Return the [x, y] coordinate for the center point of the cell that contains the specified text.  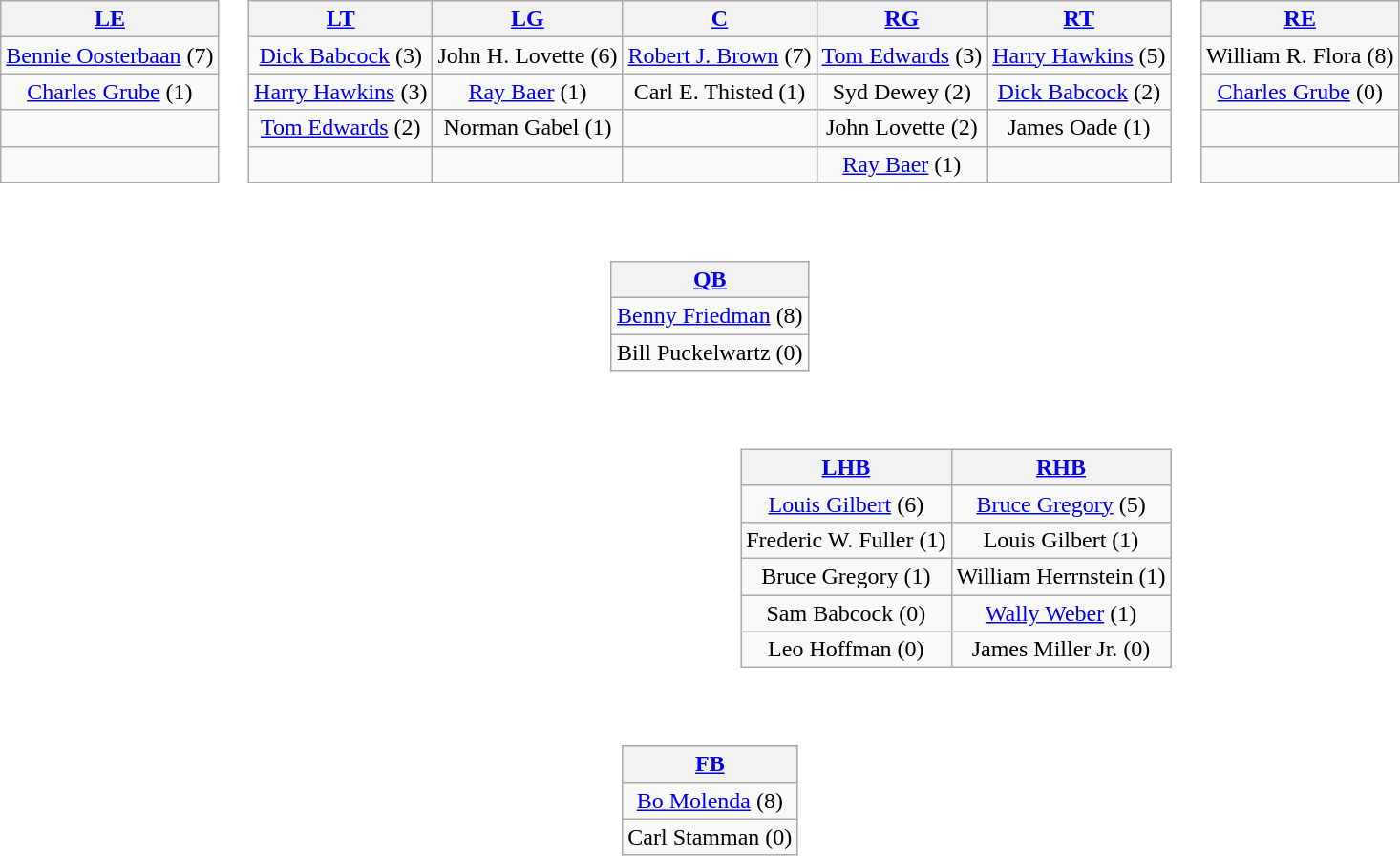
Bennie Oosterbaan (7) [110, 55]
RT [1079, 19]
Tom Edwards (3) [902, 55]
Benny Friedman (8) [710, 316]
Carl Stamman (0) [711, 837]
Dick Babcock (2) [1079, 92]
Bruce Gregory (1) [846, 576]
Louis Gilbert (1) [1061, 540]
Leo Hoffman (0) [846, 650]
Wally Weber (1) [1061, 612]
Harry Hawkins (5) [1079, 55]
William R. Flora (8) [1301, 55]
LT [341, 19]
Dick Babcock (3) [341, 55]
Carl E. Thisted (1) [720, 92]
RG [902, 19]
Norman Gabel (1) [527, 128]
John H. Lovette (6) [527, 55]
LG [527, 19]
William Herrnstein (1) [1061, 576]
C [720, 19]
Tom Edwards (2) [341, 128]
Bruce Gregory (5) [1061, 503]
LHB [846, 467]
RE [1301, 19]
Harry Hawkins (3) [341, 92]
James Oade (1) [1079, 128]
Charles Grube (0) [1301, 92]
Frederic W. Fuller (1) [846, 540]
Syd Dewey (2) [902, 92]
Bo Molenda (8) [711, 801]
James Miller Jr. (0) [1061, 650]
QB Benny Friedman (8) Bill Puckelwartz (0) [721, 303]
John Lovette (2) [902, 128]
QB [710, 280]
FB [711, 764]
RHB [1061, 467]
LE [110, 19]
Robert J. Brown (7) [720, 55]
Louis Gilbert (6) [846, 503]
Charles Grube (1) [110, 92]
Bill Puckelwartz (0) [710, 353]
Sam Babcock (0) [846, 612]
